Pinpoint the cell where the given text exists, returning its [X, Y] midpoint coordinate. 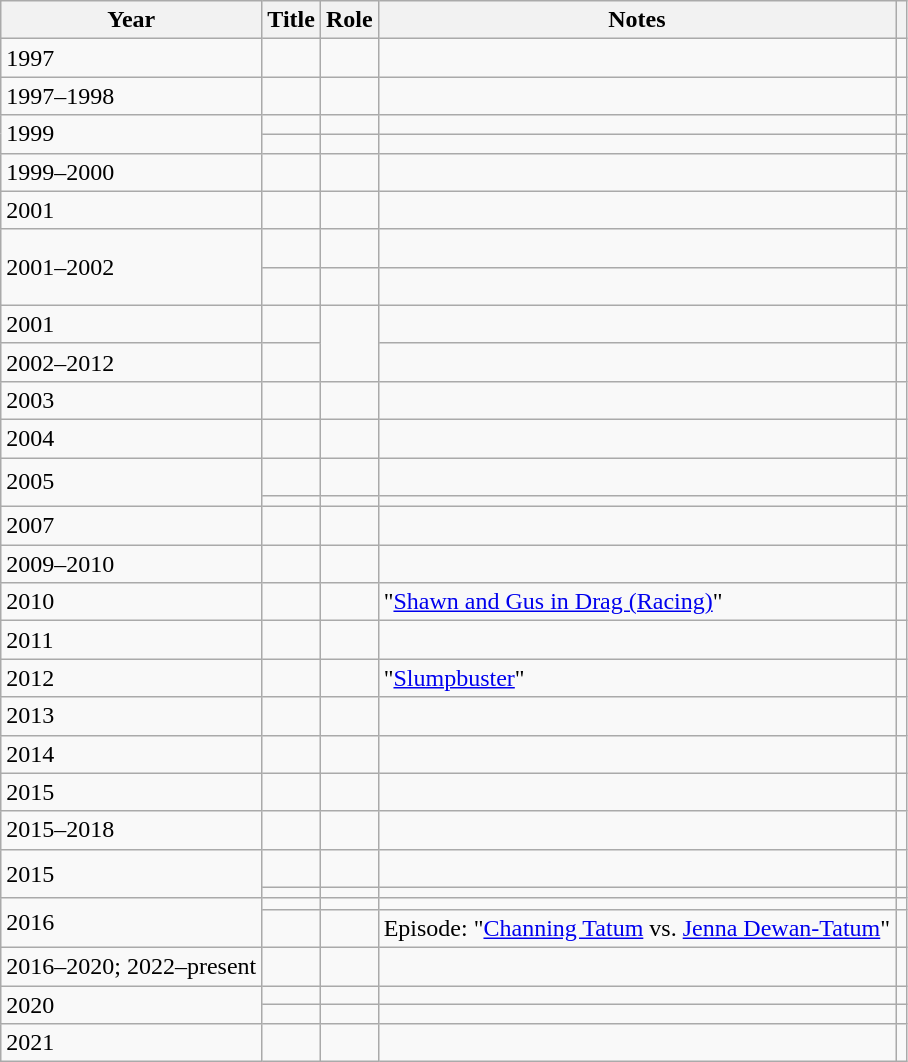
Year [132, 20]
Episode: "Channing Tatum vs. Jenna Dewan-Tatum" [636, 928]
2016–2020; 2022–present [132, 966]
2011 [132, 640]
Notes [636, 20]
2001–2002 [132, 267]
2020 [132, 1005]
2003 [132, 400]
2021 [132, 1043]
2013 [132, 716]
2015–2018 [132, 830]
2005 [132, 482]
1999 [132, 134]
2004 [132, 438]
Role [349, 20]
Title [292, 20]
2009–2010 [132, 564]
2014 [132, 754]
2010 [132, 602]
1997 [132, 58]
"Slumpbuster" [636, 678]
2002–2012 [132, 362]
2007 [132, 526]
1997–1998 [132, 96]
2016 [132, 922]
1999–2000 [132, 172]
2012 [132, 678]
"Shawn and Gus in Drag (Racing)" [636, 602]
